Find where the given text appears and provide that cell's center as (x, y) coordinate. 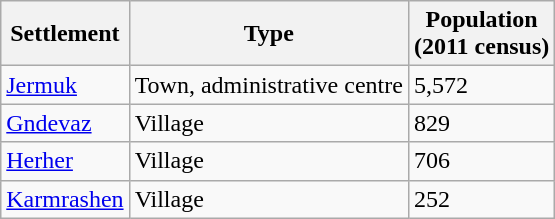
Population(2011 census) (481, 34)
252 (481, 199)
Type (268, 34)
Jermuk (65, 85)
Herher (65, 161)
Town, administrative centre (268, 85)
Karmrashen (65, 199)
Settlement (65, 34)
5,572 (481, 85)
706 (481, 161)
829 (481, 123)
Gndevaz (65, 123)
